Output the [x, y] coordinate of the center of the cell containing the given text.  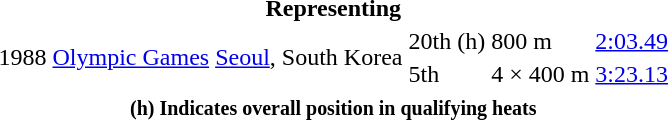
5th [447, 74]
800 m [540, 41]
Seoul, South Korea [309, 58]
20th (h) [447, 41]
Olympic Games [131, 58]
4 × 400 m [540, 74]
